Determine the [X, Y] coordinate at the center of the cell enclosing the given text.  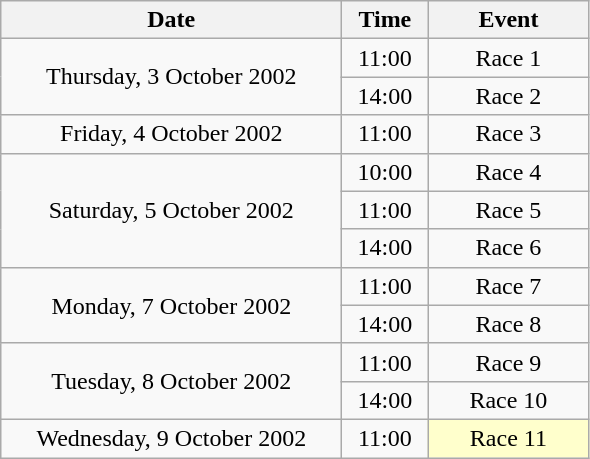
Race 1 [508, 58]
Race 10 [508, 400]
Race 4 [508, 172]
Friday, 4 October 2002 [172, 134]
Time [385, 20]
Race 8 [508, 324]
Tuesday, 8 October 2002 [172, 381]
10:00 [385, 172]
Race 11 [508, 438]
Event [508, 20]
Race 3 [508, 134]
Date [172, 20]
Wednesday, 9 October 2002 [172, 438]
Saturday, 5 October 2002 [172, 210]
Monday, 7 October 2002 [172, 305]
Thursday, 3 October 2002 [172, 77]
Race 2 [508, 96]
Race 7 [508, 286]
Race 6 [508, 248]
Race 9 [508, 362]
Race 5 [508, 210]
